Return (X, Y) of the center of cell containing provided text 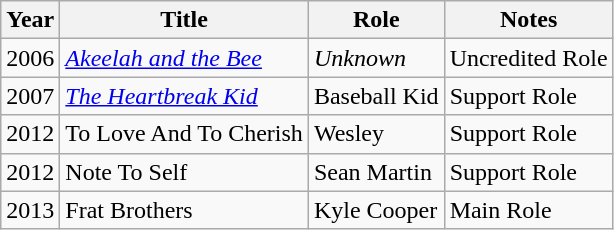
Kyle Cooper (376, 210)
Baseball Kid (376, 96)
Sean Martin (376, 172)
Year (30, 20)
2013 (30, 210)
Title (184, 20)
Uncredited Role (528, 58)
Unknown (376, 58)
Wesley (376, 134)
Frat Brothers (184, 210)
Main Role (528, 210)
To Love And To Cherish (184, 134)
The Heartbreak Kid (184, 96)
Role (376, 20)
2007 (30, 96)
2006 (30, 58)
Akeelah and the Bee (184, 58)
Note To Self (184, 172)
Notes (528, 20)
